Return [X, Y] of the center of cell containing provided text 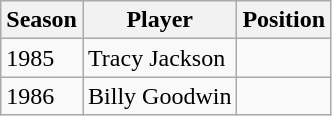
1986 [42, 96]
Position [284, 20]
Tracy Jackson [159, 58]
Season [42, 20]
Player [159, 20]
1985 [42, 58]
Billy Goodwin [159, 96]
